Return the [X, Y] coordinate for the center point of the cell that contains the specified text.  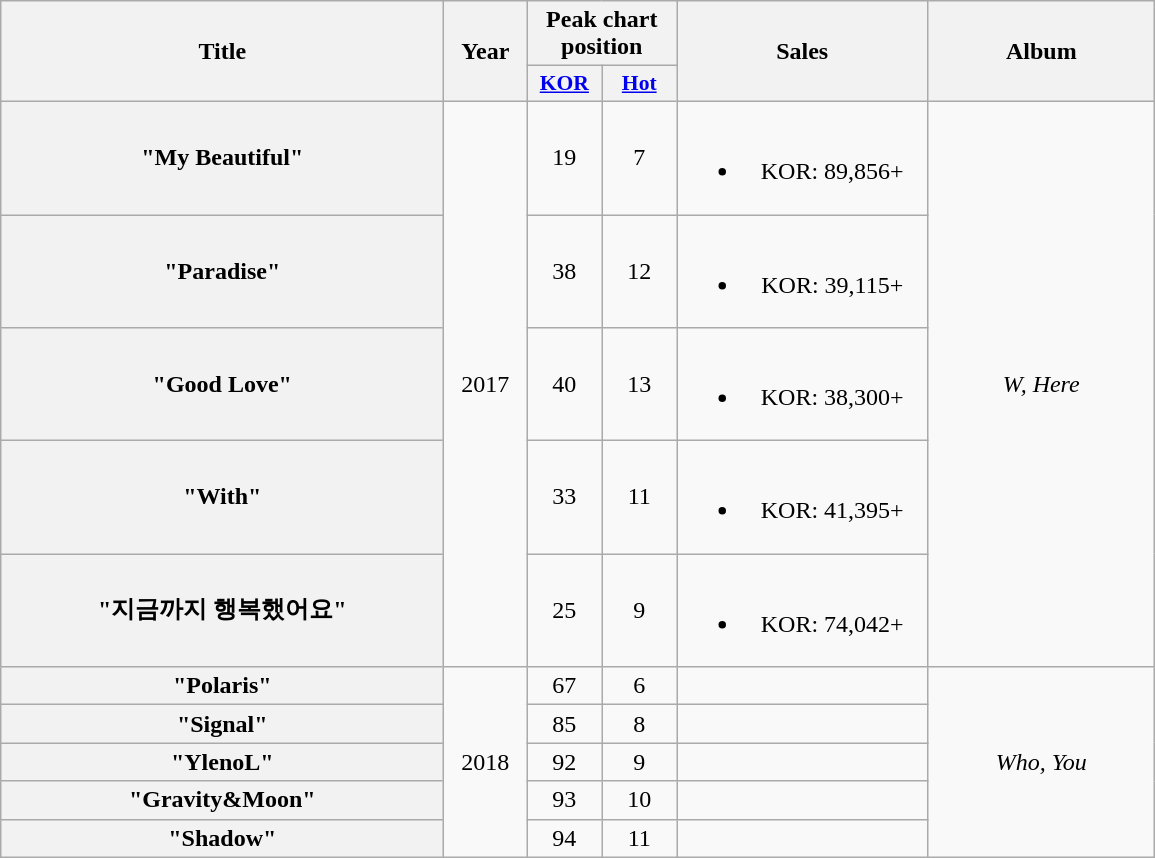
8 [640, 724]
33 [564, 498]
"Gravity&Moon" [222, 800]
"YlenoL" [222, 762]
"With" [222, 498]
19 [564, 158]
Year [486, 52]
"Good Love" [222, 384]
12 [640, 270]
KOR: 38,300+ [802, 384]
KOR [564, 84]
2018 [486, 762]
"지금까지 행복했어요" [222, 610]
KOR: 41,395+ [802, 498]
Peak chart position [602, 34]
38 [564, 270]
2017 [486, 384]
W, Here [1042, 384]
94 [564, 838]
93 [564, 800]
Sales [802, 52]
"Shadow" [222, 838]
25 [564, 610]
67 [564, 686]
"Paradise" [222, 270]
Who, You [1042, 762]
6 [640, 686]
13 [640, 384]
"Signal" [222, 724]
40 [564, 384]
KOR: 74,042+ [802, 610]
10 [640, 800]
KOR: 39,115+ [802, 270]
92 [564, 762]
"Polaris" [222, 686]
Album [1042, 52]
85 [564, 724]
Title [222, 52]
7 [640, 158]
Hot [640, 84]
KOR: 89,856+ [802, 158]
"My Beautiful" [222, 158]
